Find where the given text appears and provide that cell's center as (X, Y) coordinate. 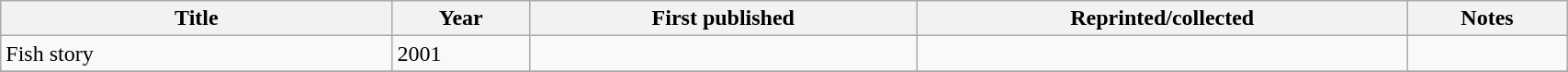
Year (461, 18)
Notes (1486, 18)
First published (724, 18)
Title (197, 18)
Fish story (197, 54)
Reprinted/collected (1162, 18)
2001 (461, 54)
